Capture the cell that displays the provided text and extract its (X, Y) central coordinate. 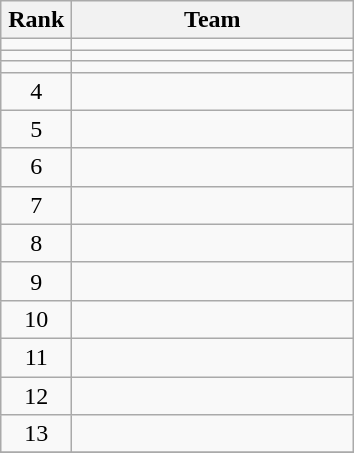
6 (36, 167)
10 (36, 319)
Rank (36, 20)
7 (36, 205)
11 (36, 357)
Team (212, 20)
13 (36, 434)
12 (36, 395)
9 (36, 281)
5 (36, 129)
8 (36, 243)
4 (36, 91)
